Capture the cell that displays the provided text and extract its [x, y] central coordinate. 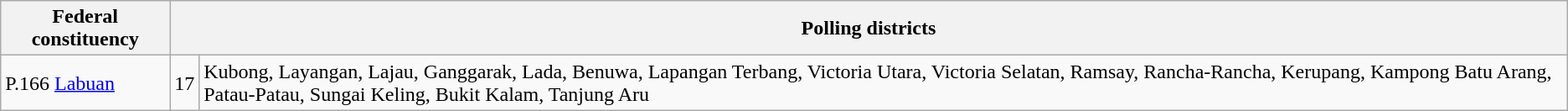
Federal constituency [85, 29]
17 [184, 82]
P.166 Labuan [85, 82]
Polling districts [869, 29]
